Scan for the cell matching the given text and deliver its [x, y] coordinate at center. 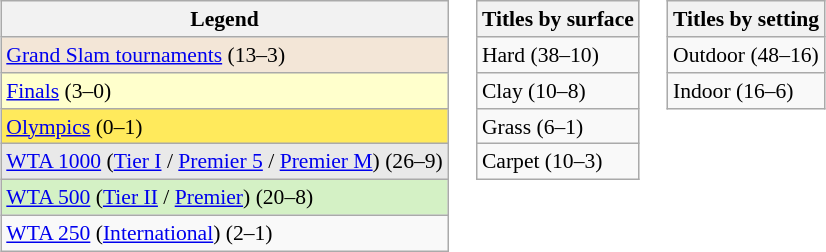
Titles by surface [558, 19]
Hard (38–10) [558, 55]
WTA 250 (International) (2–1) [224, 233]
Finals (3–0) [224, 91]
Carpet (10–3) [558, 162]
Grass (6–1) [558, 126]
Grand Slam tournaments (13–3) [224, 55]
WTA 1000 (Tier I / Premier 5 / Premier M) (26–9) [224, 162]
Outdoor (48–16) [746, 55]
WTA 500 (Tier II / Premier) (20–8) [224, 197]
Olympics (0–1) [224, 126]
Titles by setting [746, 19]
Legend [224, 19]
Indoor (16–6) [746, 91]
Clay (10–8) [558, 91]
